Provide the (X, Y) coordinate of the cell's center where the given text is located.  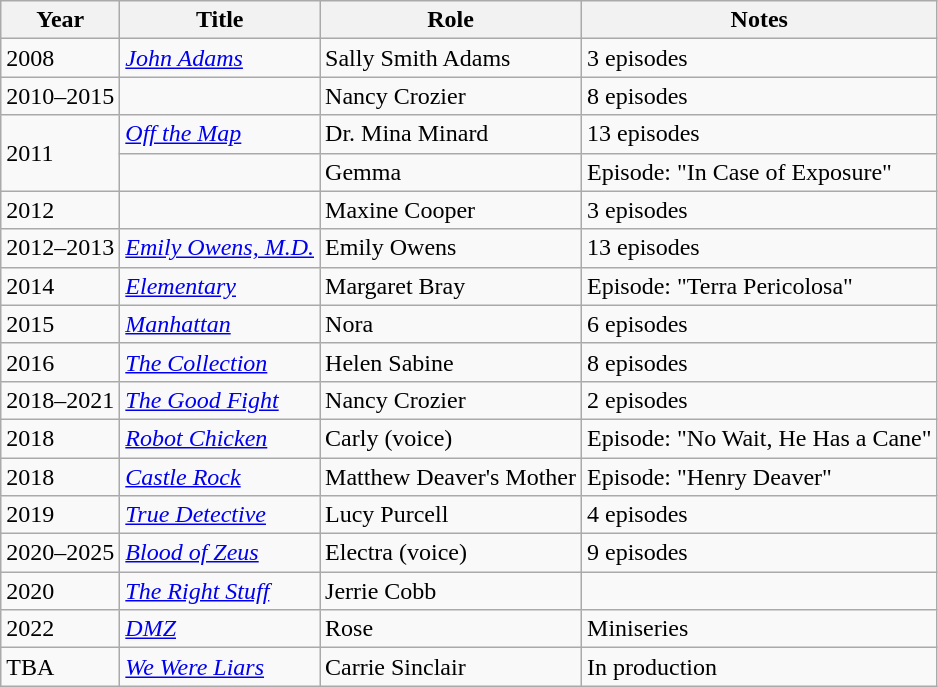
Jerrie Cobb (451, 591)
Episode: "No Wait, He Has a Cane" (760, 438)
2010–2015 (60, 96)
Lucy Purcell (451, 515)
2022 (60, 629)
Title (220, 20)
2014 (60, 286)
2020 (60, 591)
Robot Chicken (220, 438)
Manhattan (220, 324)
2020–2025 (60, 553)
Maxine Cooper (451, 210)
4 episodes (760, 515)
Role (451, 20)
Episode: "Henry Deaver" (760, 477)
Carly (voice) (451, 438)
Carrie Sinclair (451, 667)
2019 (60, 515)
Gemma (451, 172)
Notes (760, 20)
2015 (60, 324)
2 episodes (760, 400)
True Detective (220, 515)
Helen Sabine (451, 362)
Year (60, 20)
2016 (60, 362)
Castle Rock (220, 477)
The Collection (220, 362)
We Were Liars (220, 667)
John Adams (220, 58)
Rose (451, 629)
Electra (voice) (451, 553)
Margaret Bray (451, 286)
6 episodes (760, 324)
Episode: "In Case of Exposure" (760, 172)
Episode: "Terra Pericolosa" (760, 286)
2018–2021 (60, 400)
9 episodes (760, 553)
2011 (60, 153)
Elementary (220, 286)
Emily Owens, M.D. (220, 248)
2012–2013 (60, 248)
Matthew Deaver's Mother (451, 477)
Sally Smith Adams (451, 58)
Nora (451, 324)
2012 (60, 210)
2008 (60, 58)
Emily Owens (451, 248)
The Right Stuff (220, 591)
TBA (60, 667)
In production (760, 667)
The Good Fight (220, 400)
Off the Map (220, 134)
DMZ (220, 629)
Miniseries (760, 629)
Dr. Mina Minard (451, 134)
Blood of Zeus (220, 553)
